Provide the (x, y) coordinate of the cell's center where the given text is located.  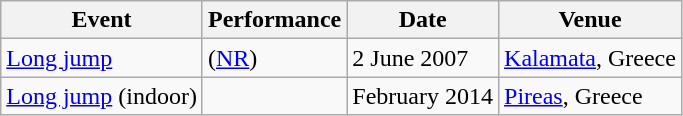
Long jump (indoor) (102, 96)
Performance (274, 20)
Kalamata, Greece (590, 58)
(NR) (274, 58)
Long jump (102, 58)
February 2014 (423, 96)
Event (102, 20)
Pireas, Greece (590, 96)
Venue (590, 20)
Date (423, 20)
2 June 2007 (423, 58)
